Detect which cell encompasses the target text, then output its [x, y] center coordinate. 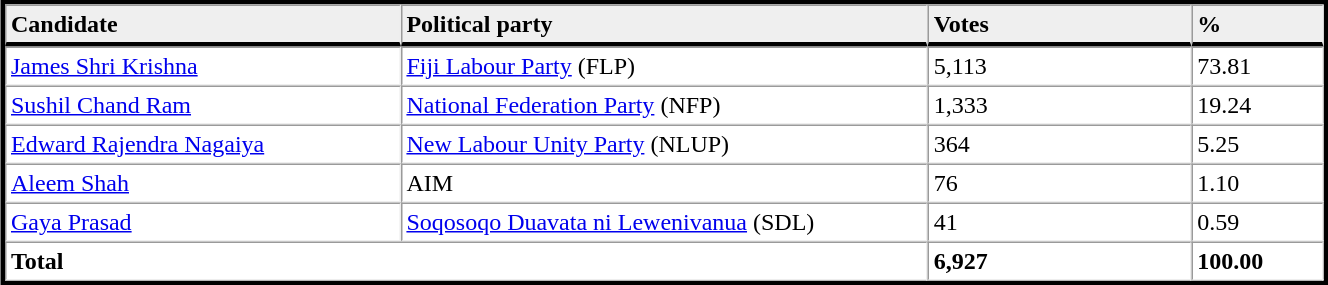
1.10 [1257, 184]
5.25 [1257, 144]
19.24 [1257, 106]
5,113 [1060, 66]
100.00 [1257, 262]
41 [1060, 222]
76 [1060, 184]
Sushil Chand Ram [202, 106]
New Labour Unity Party (NLUP) [664, 144]
Candidate [202, 25]
Votes [1060, 25]
Fiji Labour Party (FLP) [664, 66]
Total [466, 262]
% [1257, 25]
0.59 [1257, 222]
James Shri Krishna [202, 66]
Political party [664, 25]
AIM [664, 184]
National Federation Party (NFP) [664, 106]
6,927 [1060, 262]
73.81 [1257, 66]
364 [1060, 144]
1,333 [1060, 106]
Edward Rajendra Nagaiya [202, 144]
Soqosoqo Duavata ni Lewenivanua (SDL) [664, 222]
Aleem Shah [202, 184]
Gaya Prasad [202, 222]
